Provide the (X, Y) coordinate of the cell's center where the given text is located.  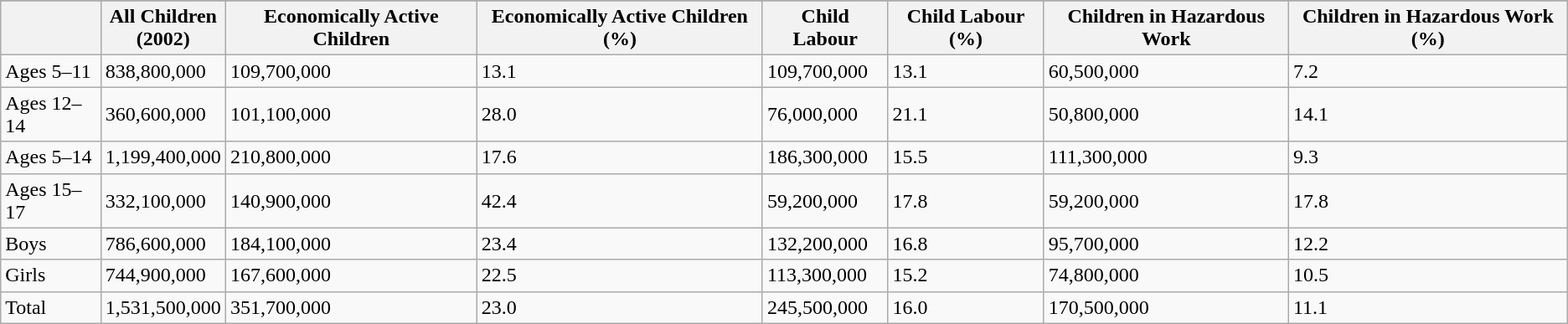
140,900,000 (351, 201)
186,300,000 (825, 157)
Children in Hazardous Work (%) (1427, 28)
Ages 5–14 (51, 157)
Child Labour (825, 28)
Ages 12–14 (51, 114)
42.4 (620, 201)
Economically Active Children (351, 28)
786,600,000 (162, 244)
332,100,000 (162, 201)
16.0 (966, 307)
Total (51, 307)
14.1 (1427, 114)
1,199,400,000 (162, 157)
113,300,000 (825, 275)
245,500,000 (825, 307)
15.2 (966, 275)
1,531,500,000 (162, 307)
744,900,000 (162, 275)
76,000,000 (825, 114)
23.0 (620, 307)
Boys (51, 244)
16.8 (966, 244)
351,700,000 (351, 307)
15.5 (966, 157)
Ages 15–17 (51, 201)
23.4 (620, 244)
28.0 (620, 114)
101,100,000 (351, 114)
74,800,000 (1166, 275)
Child Labour (%) (966, 28)
21.1 (966, 114)
50,800,000 (1166, 114)
95,700,000 (1166, 244)
All Children (2002) (162, 28)
Economically Active Children (%) (620, 28)
Girls (51, 275)
170,500,000 (1166, 307)
111,300,000 (1166, 157)
22.5 (620, 275)
360,600,000 (162, 114)
60,500,000 (1166, 71)
184,100,000 (351, 244)
9.3 (1427, 157)
838,800,000 (162, 71)
11.1 (1427, 307)
132,200,000 (825, 244)
12.2 (1427, 244)
Ages 5–11 (51, 71)
Children in Hazardous Work (1166, 28)
10.5 (1427, 275)
167,600,000 (351, 275)
7.2 (1427, 71)
210,800,000 (351, 157)
17.6 (620, 157)
